Locate the cell with the specified text and output its (X, Y) center coordinate. 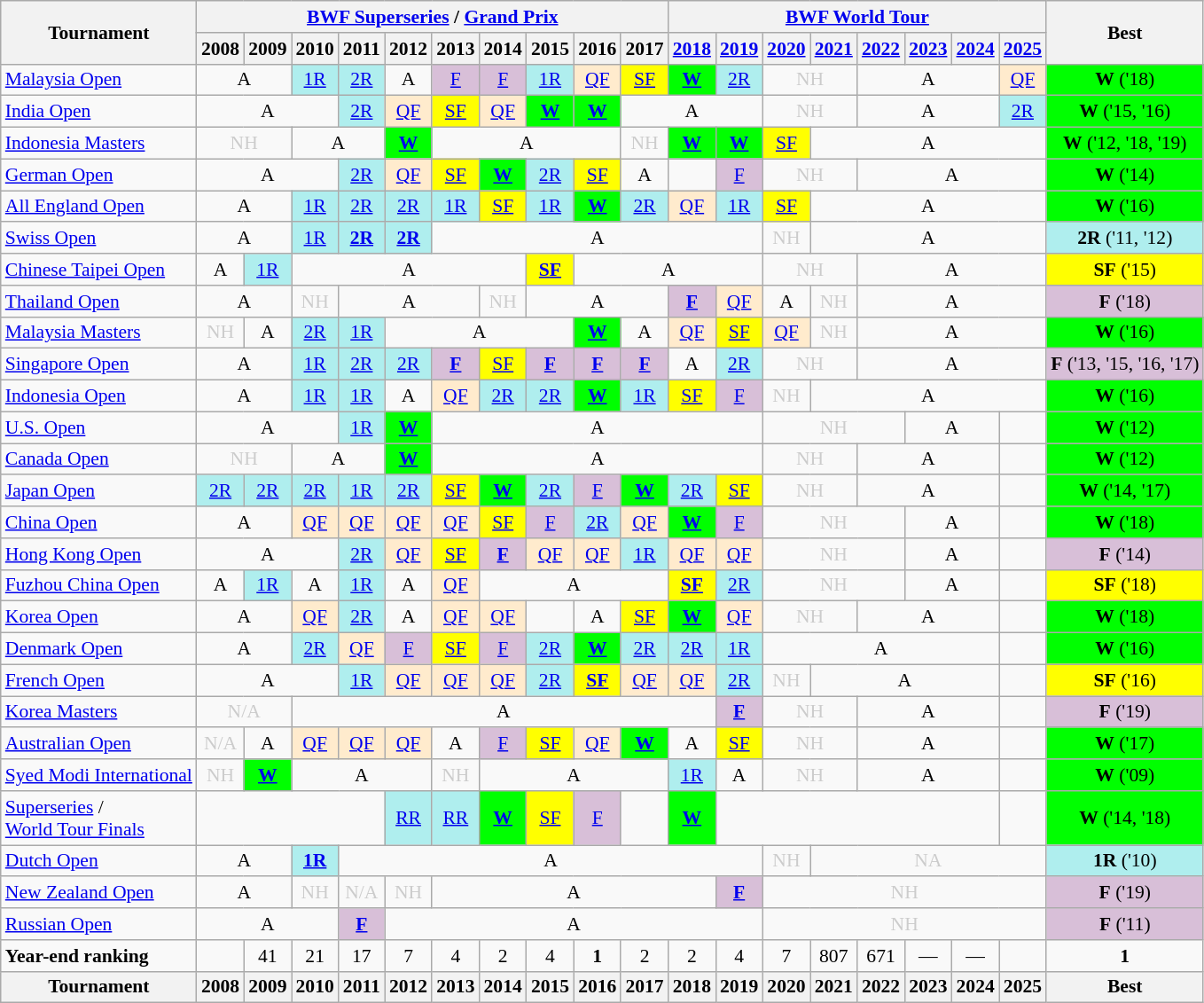
Year-end ranking (99, 956)
U.S. Open (99, 427)
W ('17) (1124, 744)
Korea Open (99, 617)
Indonesia Open (99, 396)
India Open (99, 112)
W ('09) (1124, 775)
Dutch Open (99, 861)
21 (314, 956)
China Open (99, 522)
NA (928, 861)
French Open (99, 680)
W ('15, '16) (1124, 112)
BWF Superseries / Grand Prix (433, 17)
New Zealand Open (99, 893)
F ('18) (1124, 302)
F ('13, '15, '16, '17) (1124, 364)
W ('14) (1124, 175)
F ('11) (1124, 924)
671 (881, 956)
Canada Open (99, 459)
W ('12, '18, '19) (1124, 144)
F ('14) (1124, 554)
Swiss Open (99, 239)
807 (833, 956)
Hong Kong Open (99, 554)
Syed Modi International (99, 775)
Australian Open (99, 744)
Thailand Open (99, 302)
Chinese Taipei Open (99, 270)
Malaysia Open (99, 80)
Indonesia Masters (99, 144)
SF ('15) (1124, 270)
Fuzhou China Open (99, 585)
W ('14, '17) (1124, 491)
Denmark Open (99, 649)
Superseries / World Tour Finals (99, 818)
Russian Open (99, 924)
Japan Open (99, 491)
41 (268, 956)
1R ('10) (1124, 861)
2R ('11, '12) (1124, 239)
SF ('18) (1124, 585)
BWF World Tour (857, 17)
W ('14, '18) (1124, 818)
Singapore Open (99, 364)
Malaysia Masters (99, 333)
Korea Masters (99, 712)
All England Open (99, 207)
17 (362, 956)
German Open (99, 175)
SF ('16) (1124, 680)
